Identify which cell holds the provided text, then report its (X, Y) central coordinate. 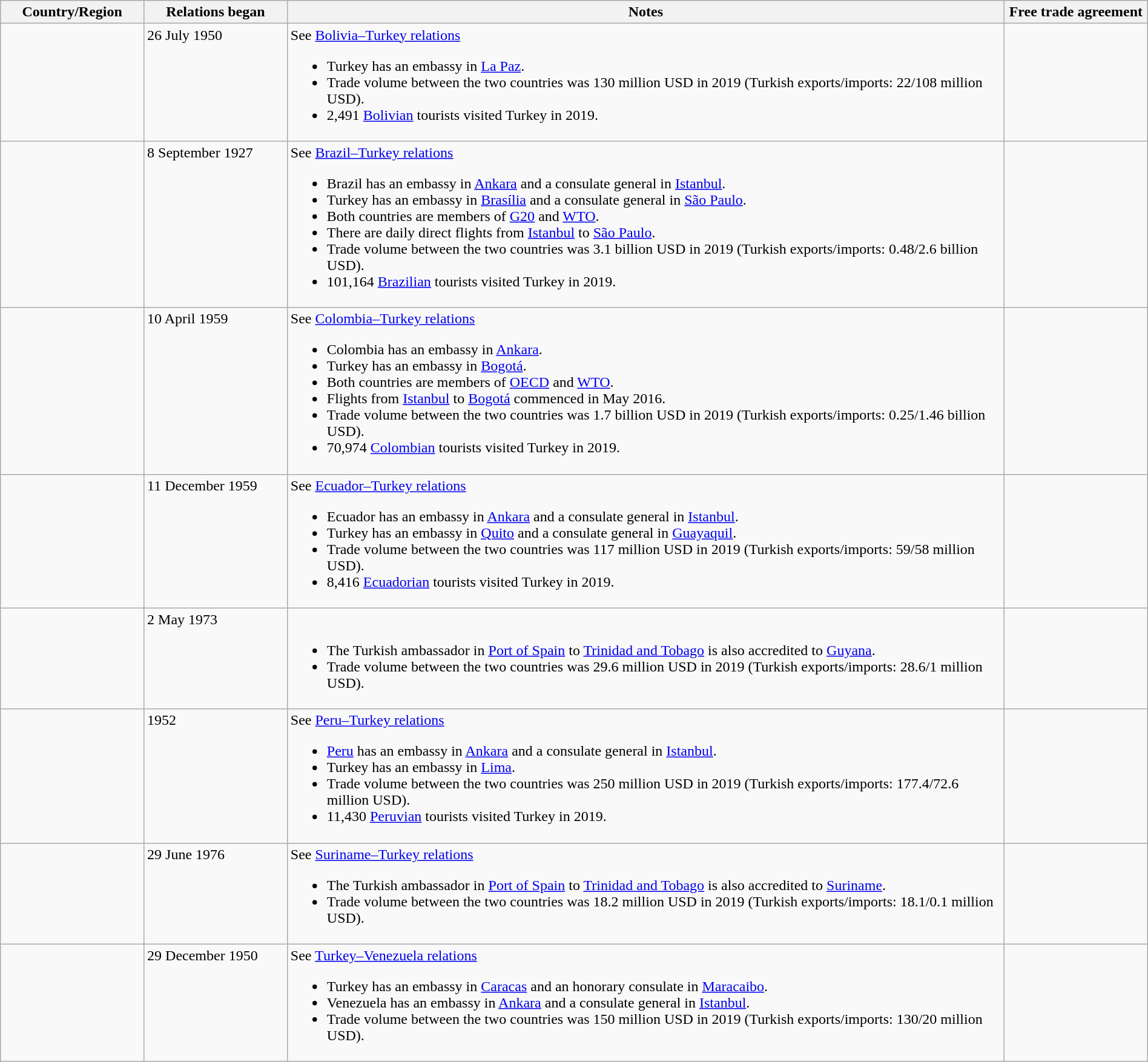
2 May 1973 (216, 659)
1952 (216, 776)
29 December 1950 (216, 1003)
8 September 1927 (216, 224)
Country/Region (73, 12)
Relations began (216, 12)
26 July 1950 (216, 82)
Free trade agreement (1075, 12)
Notes (645, 12)
10 April 1959 (216, 391)
11 December 1959 (216, 541)
29 June 1976 (216, 894)
